Pinpoint the cell where the given text exists, returning its (X, Y) midpoint coordinate. 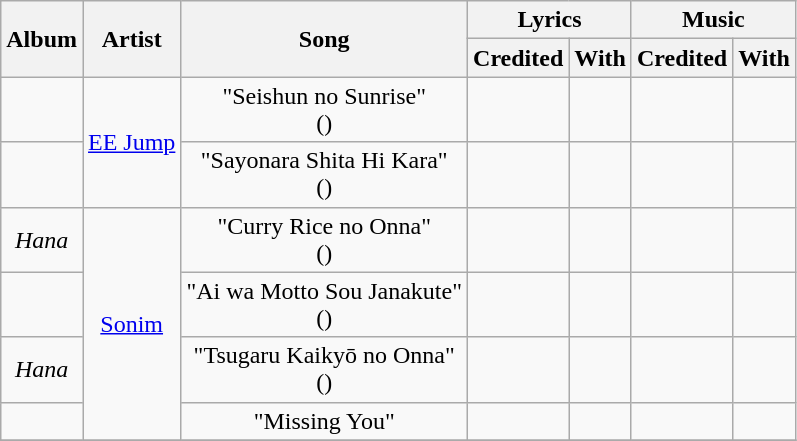
"Ai wa Motto Sou Janakute"() (324, 304)
EE Jump (131, 142)
"Missing You" (324, 421)
Lyrics (550, 20)
"Sayonara Shita Hi Kara"() (324, 174)
Album (42, 39)
"Curry Rice no Onna"() (324, 240)
Artist (131, 39)
Music (713, 20)
Sonim (131, 324)
"Seishun no Sunrise"() (324, 110)
"Tsugaru Kaikyō no Onna"() (324, 370)
Song (324, 39)
